Detect which cell encompasses the target text, then output its (X, Y) center coordinate. 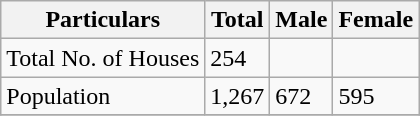
595 (376, 96)
Female (376, 20)
Total (238, 20)
Particulars (103, 20)
672 (302, 96)
Population (103, 96)
Male (302, 20)
Total No. of Houses (103, 58)
254 (238, 58)
1,267 (238, 96)
